Extract the (X, Y) coordinate from the center of the cell holding the provided text.  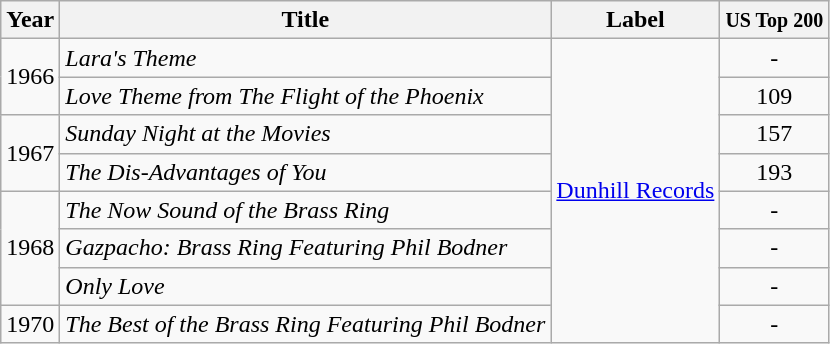
Title (306, 20)
Love Theme from The Flight of the Phoenix (306, 96)
The Now Sound of the Brass Ring (306, 210)
Lara's Theme (306, 58)
Gazpacho: Brass Ring Featuring Phil Bodner (306, 248)
157 (774, 134)
193 (774, 172)
The Best of the Brass Ring Featuring Phil Bodner (306, 324)
1968 (30, 248)
Year (30, 20)
Label (636, 20)
Dunhill Records (636, 191)
109 (774, 96)
1967 (30, 153)
1970 (30, 324)
US Top 200 (774, 20)
Only Love (306, 286)
1966 (30, 77)
The Dis-Advantages of You (306, 172)
Sunday Night at the Movies (306, 134)
